Find where the given text appears and provide that cell's center as (x, y) coordinate. 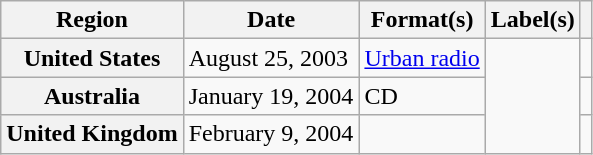
United Kingdom (92, 134)
August 25, 2003 (271, 58)
February 9, 2004 (271, 134)
United States (92, 58)
Australia (92, 96)
Region (92, 20)
Label(s) (532, 20)
January 19, 2004 (271, 96)
Date (271, 20)
Urban radio (422, 58)
CD (422, 96)
Format(s) (422, 20)
